Output the (X, Y) coordinate of the center of the cell containing the given text.  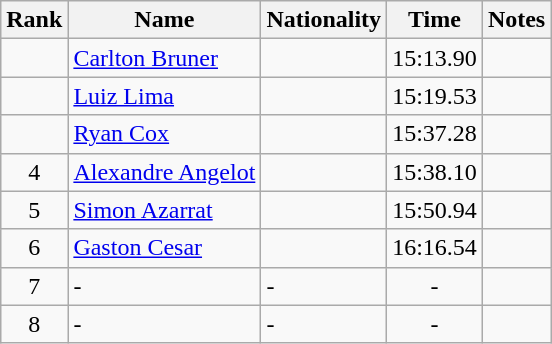
15:50.94 (435, 210)
15:19.53 (435, 96)
8 (34, 324)
15:37.28 (435, 134)
Name (164, 20)
4 (34, 172)
Notes (516, 20)
Luiz Lima (164, 96)
6 (34, 248)
16:16.54 (435, 248)
Simon Azarrat (164, 210)
Time (435, 20)
Nationality (324, 20)
Rank (34, 20)
15:38.10 (435, 172)
5 (34, 210)
Alexandre Angelot (164, 172)
Carlton Bruner (164, 58)
7 (34, 286)
15:13.90 (435, 58)
Ryan Cox (164, 134)
Gaston Cesar (164, 248)
